Pinpoint the cell where the given text exists, returning its (X, Y) midpoint coordinate. 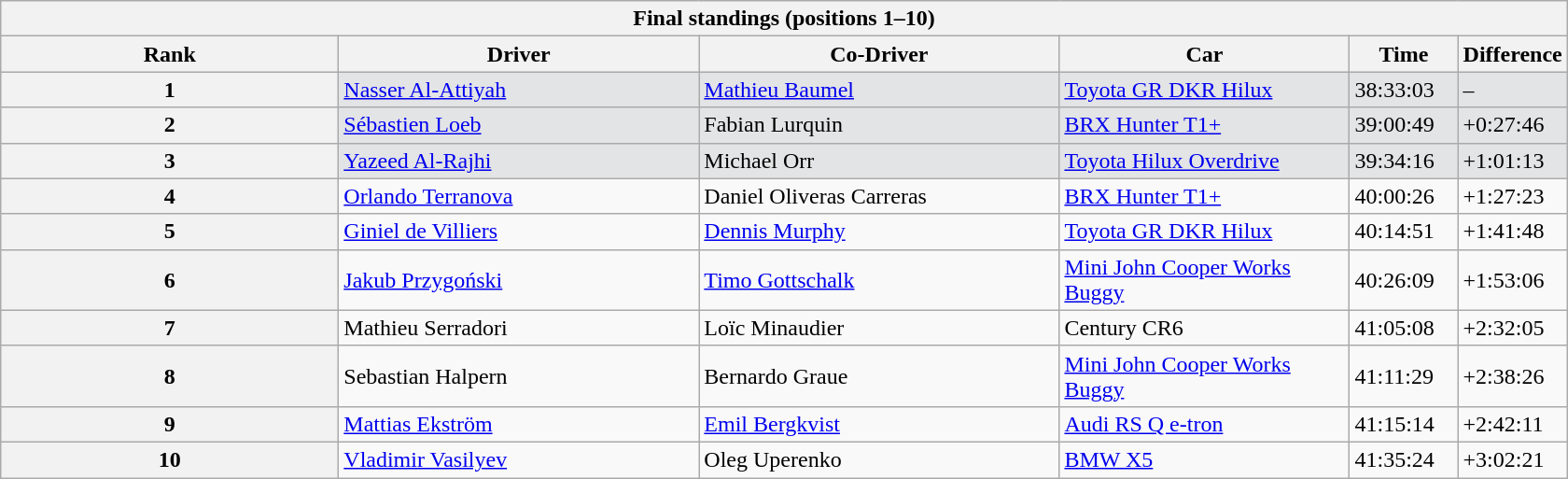
40:26:09 (1404, 280)
7 (170, 328)
Time (1404, 54)
+1:01:13 (1512, 161)
+2:38:26 (1512, 375)
4 (170, 196)
Final standings (positions 1–10) (784, 19)
39:34:16 (1404, 161)
Sébastien Loeb (519, 125)
Yazeed Al-Rajhi (519, 161)
41:05:08 (1404, 328)
+1:41:48 (1512, 232)
Mathieu Baumel (879, 90)
38:33:03 (1404, 90)
1 (170, 90)
40:00:26 (1404, 196)
BMW X5 (1204, 459)
Driver (519, 54)
40:14:51 (1404, 232)
Difference (1512, 54)
Car (1204, 54)
Dennis Murphy (879, 232)
Sebastian Halpern (519, 375)
8 (170, 375)
3 (170, 161)
+0:27:46 (1512, 125)
Jakub Przygoński (519, 280)
Century CR6 (1204, 328)
9 (170, 424)
Nasser Al-Attiyah (519, 90)
Oleg Uperenko (879, 459)
Audi RS Q e-tron (1204, 424)
5 (170, 232)
Rank (170, 54)
+2:32:05 (1512, 328)
– (1512, 90)
Co-Driver (879, 54)
2 (170, 125)
Mattias Ekström (519, 424)
Michael Orr (879, 161)
+2:42:11 (1512, 424)
Timo Gottschalk (879, 280)
Orlando Terranova (519, 196)
Bernardo Graue (879, 375)
Toyota Hilux Overdrive (1204, 161)
Loïc Minaudier (879, 328)
10 (170, 459)
Emil Bergkvist (879, 424)
Giniel de Villiers (519, 232)
41:11:29 (1404, 375)
6 (170, 280)
+1:53:06 (1512, 280)
Daniel Oliveras Carreras (879, 196)
41:35:24 (1404, 459)
Mathieu Serradori (519, 328)
Fabian Lurquin (879, 125)
+3:02:21 (1512, 459)
+1:27:23 (1512, 196)
Vladimir Vasilyev (519, 459)
39:00:49 (1404, 125)
41:15:14 (1404, 424)
